Return [x, y] of the center of cell containing provided text 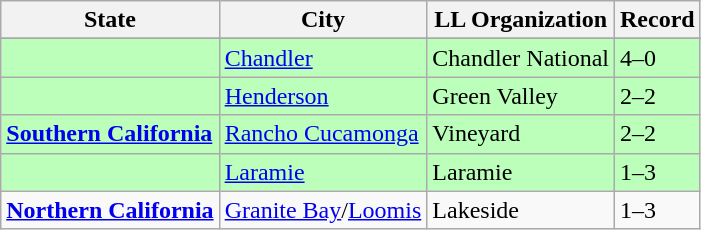
Chandler [323, 58]
Vineyard [521, 134]
Henderson [323, 96]
4–0 [658, 58]
Granite Bay/Loomis [323, 210]
Rancho Cucamonga [323, 134]
Chandler National [521, 58]
Record [658, 20]
Southern California [110, 134]
State [110, 20]
LL Organization [521, 20]
Lakeside [521, 210]
Green Valley [521, 96]
City [323, 20]
Northern California [110, 210]
